Search for the cell housing the specified text and yield its (X, Y) center coordinate. 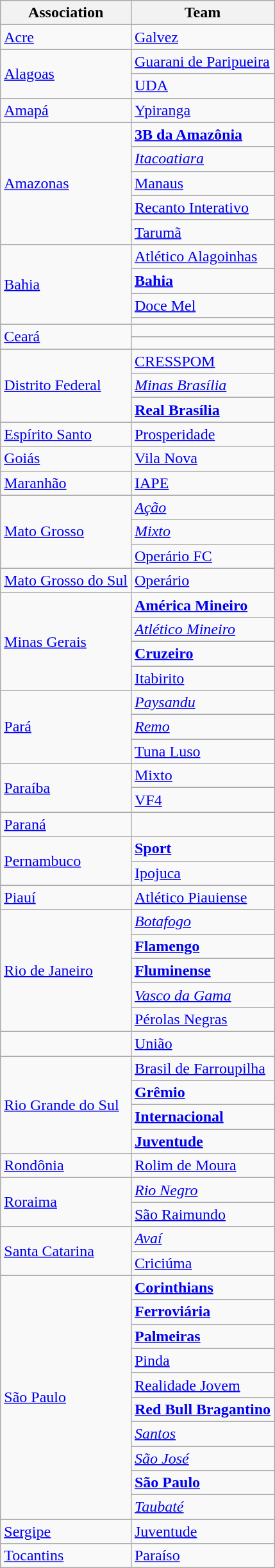
Association (66, 13)
Paraíso (203, 1556)
Itabirito (203, 678)
Pérolas Negras (203, 1019)
América Mineiro (203, 605)
Corinthians (203, 1287)
Santa Catarina (66, 1251)
Realidade Jovem (203, 1385)
Criciúma (203, 1263)
Alagoas (66, 74)
VF4 (203, 800)
Flamengo (203, 946)
Amapá (66, 110)
Itacoatiara (203, 159)
Atlético Mineiro (203, 629)
Pinda (203, 1360)
CRESSPOM (203, 361)
Botafogo (203, 922)
Distrito Federal (66, 386)
Taubaté (203, 1507)
Paraná (66, 824)
Fluminense (203, 970)
Acre (66, 37)
Ypiranga (203, 110)
UDA (203, 86)
Rio Grande do Sul (66, 1104)
Vasco da Gama (203, 995)
Paysandu (203, 703)
Ceará (66, 337)
Maranhão (66, 483)
Real Brasília (203, 410)
Recanto Interativo (203, 208)
Avaí (203, 1239)
Sport (203, 849)
Galvez (203, 37)
União (203, 1043)
Tarumã (203, 232)
Roraima (66, 1202)
Rio de Janeiro (66, 970)
Mato Grosso (66, 532)
Tocantins (66, 1556)
Ferroviária (203, 1312)
Piauí (66, 897)
Minas Brasília (203, 386)
Red Bull Bragantino (203, 1409)
Brasil de Farroupilha (203, 1068)
Atlético Piauiense (203, 897)
Tuna Luso (203, 751)
Operário (203, 580)
Doce Mel (203, 306)
Amazonas (66, 183)
Team (203, 13)
Pernambuco (66, 861)
Goiás (66, 459)
Espírito Santo (66, 434)
São Raimundo (203, 1214)
Manaus (203, 183)
Guarani de Paripueira (203, 61)
Pará (66, 727)
3B da Amazônia (203, 135)
Vila Nova (203, 459)
Cruzeiro (203, 653)
São José (203, 1458)
Remo (203, 727)
Rio Negro (203, 1190)
Paraíba (66, 788)
Atlético Alagoinhas (203, 256)
Prosperidade (203, 434)
Mato Grosso do Sul (66, 580)
Grêmio (203, 1093)
Ipojuca (203, 873)
Palmeiras (203, 1336)
Operário FC (203, 556)
Rolim de Moura (203, 1166)
Santos (203, 1433)
IAPE (203, 483)
Ação (203, 507)
Rondônia (66, 1166)
Internacional (203, 1117)
Minas Gerais (66, 641)
Sergipe (66, 1531)
